Return the (x, y) coordinate for the center point of the cell that contains the specified text.  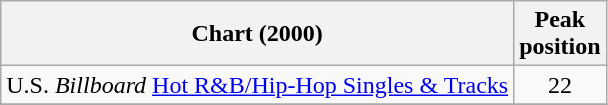
22 (560, 85)
Chart (2000) (258, 34)
U.S. Billboard Hot R&B/Hip-Hop Singles & Tracks (258, 85)
Peakposition (560, 34)
